Return the (x, y) coordinate for the center point of the cell that contains the specified text.  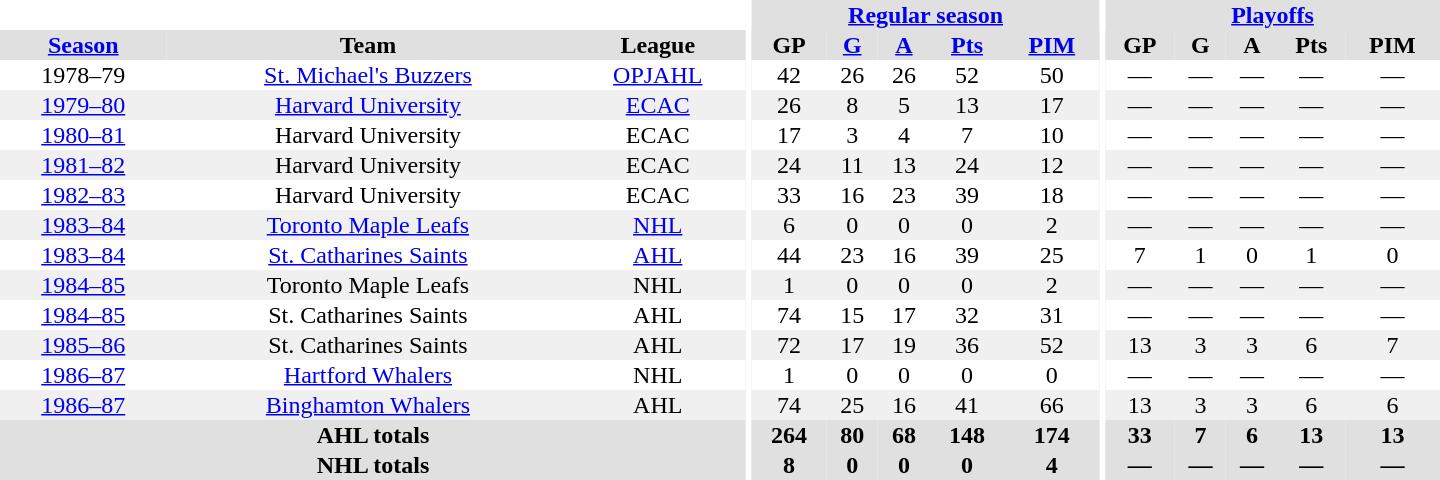
1979–80 (83, 105)
Binghamton Whalers (368, 405)
44 (790, 255)
1981–82 (83, 165)
31 (1052, 315)
Regular season (926, 15)
32 (968, 315)
Team (368, 45)
11 (852, 165)
5 (904, 105)
Playoffs (1272, 15)
41 (968, 405)
15 (852, 315)
1985–86 (83, 345)
36 (968, 345)
72 (790, 345)
10 (1052, 135)
League (658, 45)
42 (790, 75)
NHL totals (373, 465)
66 (1052, 405)
19 (904, 345)
St. Michael's Buzzers (368, 75)
18 (1052, 195)
12 (1052, 165)
68 (904, 435)
Hartford Whalers (368, 375)
148 (968, 435)
1982–83 (83, 195)
80 (852, 435)
264 (790, 435)
AHL totals (373, 435)
OPJAHL (658, 75)
174 (1052, 435)
Season (83, 45)
1978–79 (83, 75)
50 (1052, 75)
1980–81 (83, 135)
